Capture the cell that displays the provided text and extract its [x, y] central coordinate. 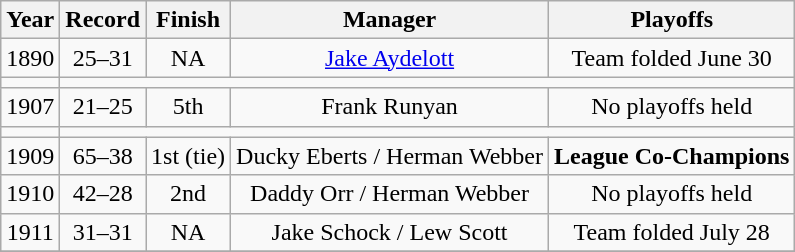
Ducky Eberts / Herman Webber [390, 156]
1st (tie) [188, 156]
2nd [188, 194]
Finish [188, 20]
1907 [30, 107]
Team folded July 28 [672, 232]
21–25 [103, 107]
25–31 [103, 58]
Manager [390, 20]
Year [30, 20]
Jake Schock / Lew Scott [390, 232]
Frank Runyan [390, 107]
5th [188, 107]
42–28 [103, 194]
1910 [30, 194]
Playoffs [672, 20]
Daddy Orr / Herman Webber [390, 194]
Jake Aydelott [390, 58]
League Co-Champions [672, 156]
1911 [30, 232]
1890 [30, 58]
Team folded June 30 [672, 58]
65–38 [103, 156]
Record [103, 20]
1909 [30, 156]
31–31 [103, 232]
